Scan for the cell matching the given text and deliver its (X, Y) coordinate at center. 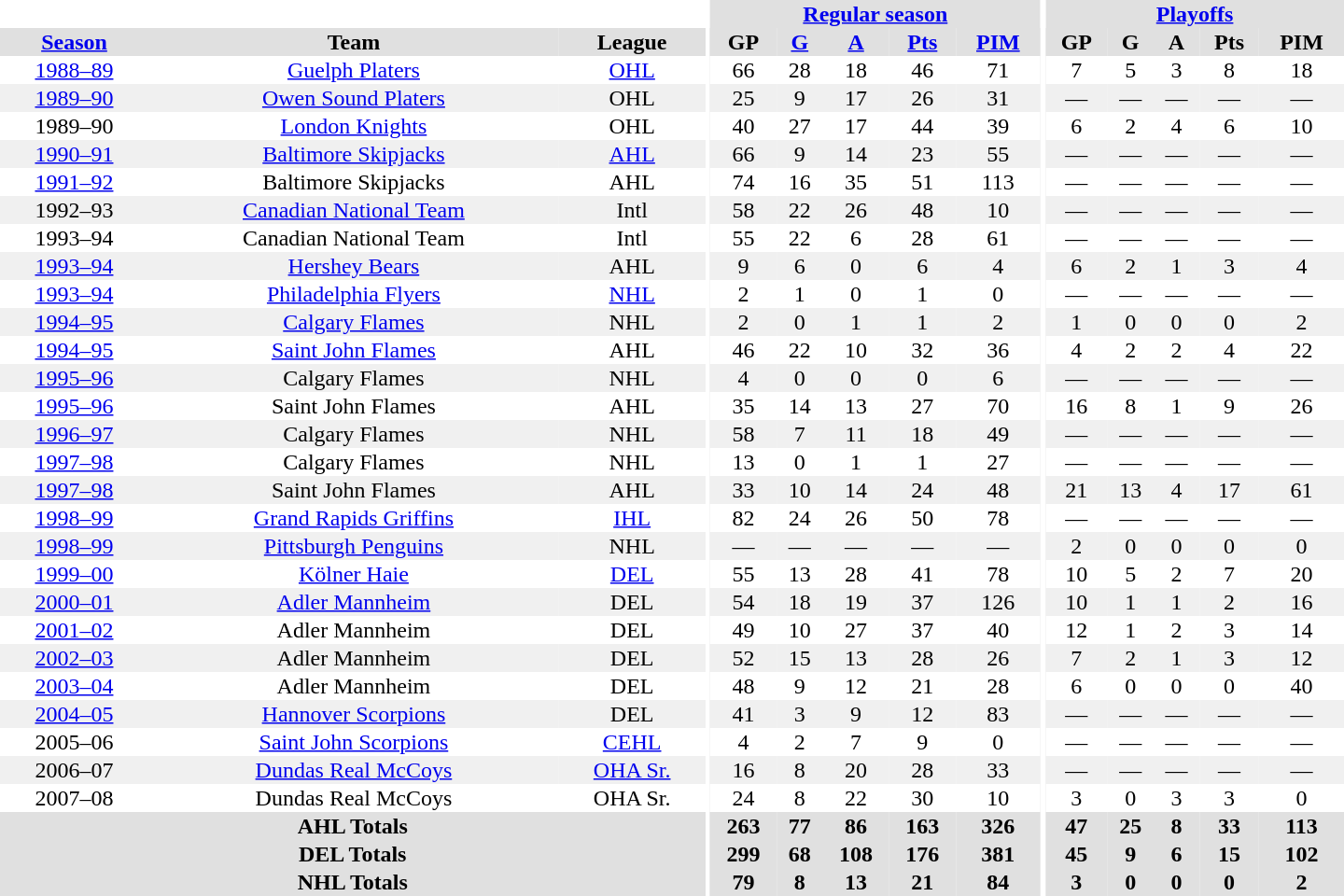
108 (855, 854)
71 (999, 70)
82 (743, 518)
70 (999, 406)
102 (1301, 854)
AHL Totals (353, 826)
Hershey Bears (354, 266)
77 (799, 826)
2001–02 (75, 630)
1991–92 (75, 182)
299 (743, 854)
Kölner Haie (354, 574)
74 (743, 182)
NHL Totals (353, 882)
50 (922, 518)
Season (75, 42)
Playoffs (1195, 14)
326 (999, 826)
11 (855, 434)
Hannover Scorpions (354, 714)
2000–01 (75, 602)
30 (922, 798)
39 (999, 126)
83 (999, 714)
2003–04 (75, 686)
Grand Rapids Griffins (354, 518)
2007–08 (75, 798)
45 (1076, 854)
Regular season (875, 14)
36 (999, 350)
Owen Sound Platers (354, 98)
London Knights (354, 126)
54 (743, 602)
1999–00 (75, 574)
176 (922, 854)
84 (999, 882)
Pittsburgh Penguins (354, 546)
IHL (633, 518)
44 (922, 126)
2005–06 (75, 742)
31 (999, 98)
Guelph Platers (354, 70)
2002–03 (75, 658)
86 (855, 826)
CEHL (633, 742)
126 (999, 602)
163 (922, 826)
DEL Totals (353, 854)
381 (999, 854)
263 (743, 826)
Philadelphia Flyers (354, 294)
1996–97 (75, 434)
League (633, 42)
1992–93 (75, 210)
47 (1076, 826)
1990–91 (75, 154)
51 (922, 182)
2004–05 (75, 714)
19 (855, 602)
1988–89 (75, 70)
23 (922, 154)
52 (743, 658)
32 (922, 350)
2006–07 (75, 770)
Saint John Scorpions (354, 742)
68 (799, 854)
79 (743, 882)
Team (354, 42)
